Detect which cell encompasses the target text, then output its [x, y] center coordinate. 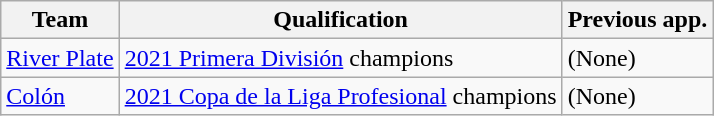
Team [60, 20]
2021 Copa de la Liga Profesional champions [340, 96]
Colón [60, 96]
2021 Primera División champions [340, 58]
Previous app. [638, 20]
River Plate [60, 58]
Qualification [340, 20]
